Pinpoint the cell where the given text exists, returning its (X, Y) midpoint coordinate. 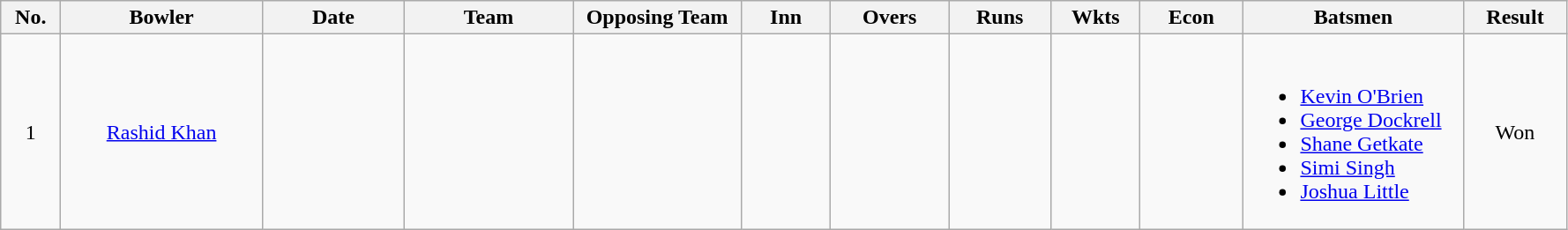
Batsmen (1353, 18)
Rashid Khan (162, 132)
Team (489, 18)
Runs (1000, 18)
1 (31, 132)
Bowler (162, 18)
Kevin O'BrienGeorge DockrellShane GetkateSimi SinghJoshua Little (1353, 132)
Date (333, 18)
Wkts (1095, 18)
Opposing Team (658, 18)
Overs (890, 18)
Result (1515, 18)
Won (1515, 132)
No. (31, 18)
Econ (1191, 18)
Inn (787, 18)
